Determine the (X, Y) coordinate at the center of the cell enclosing the given text.  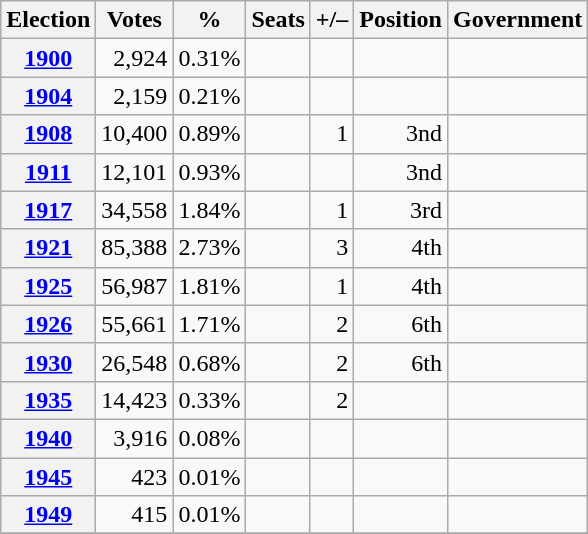
0.93% (210, 172)
Election (48, 20)
34,558 (134, 210)
10,400 (134, 134)
1908 (48, 134)
1900 (48, 58)
1935 (48, 400)
1904 (48, 96)
Government (517, 20)
Seats (278, 20)
2.73% (210, 248)
3 (332, 248)
12,101 (134, 172)
1.84% (210, 210)
85,388 (134, 248)
1921 (48, 248)
1930 (48, 362)
Votes (134, 20)
415 (134, 515)
Position (401, 20)
1926 (48, 324)
1.71% (210, 324)
14,423 (134, 400)
423 (134, 477)
55,661 (134, 324)
3,916 (134, 438)
1.81% (210, 286)
1911 (48, 172)
3rd (401, 210)
0.89% (210, 134)
1949 (48, 515)
1945 (48, 477)
0.33% (210, 400)
1917 (48, 210)
26,548 (134, 362)
56,987 (134, 286)
0.31% (210, 58)
0.21% (210, 96)
+/– (332, 20)
2,924 (134, 58)
2,159 (134, 96)
1940 (48, 438)
0.08% (210, 438)
1925 (48, 286)
0.68% (210, 362)
% (210, 20)
